Output the [X, Y] coordinate of the center of the cell containing the given text.  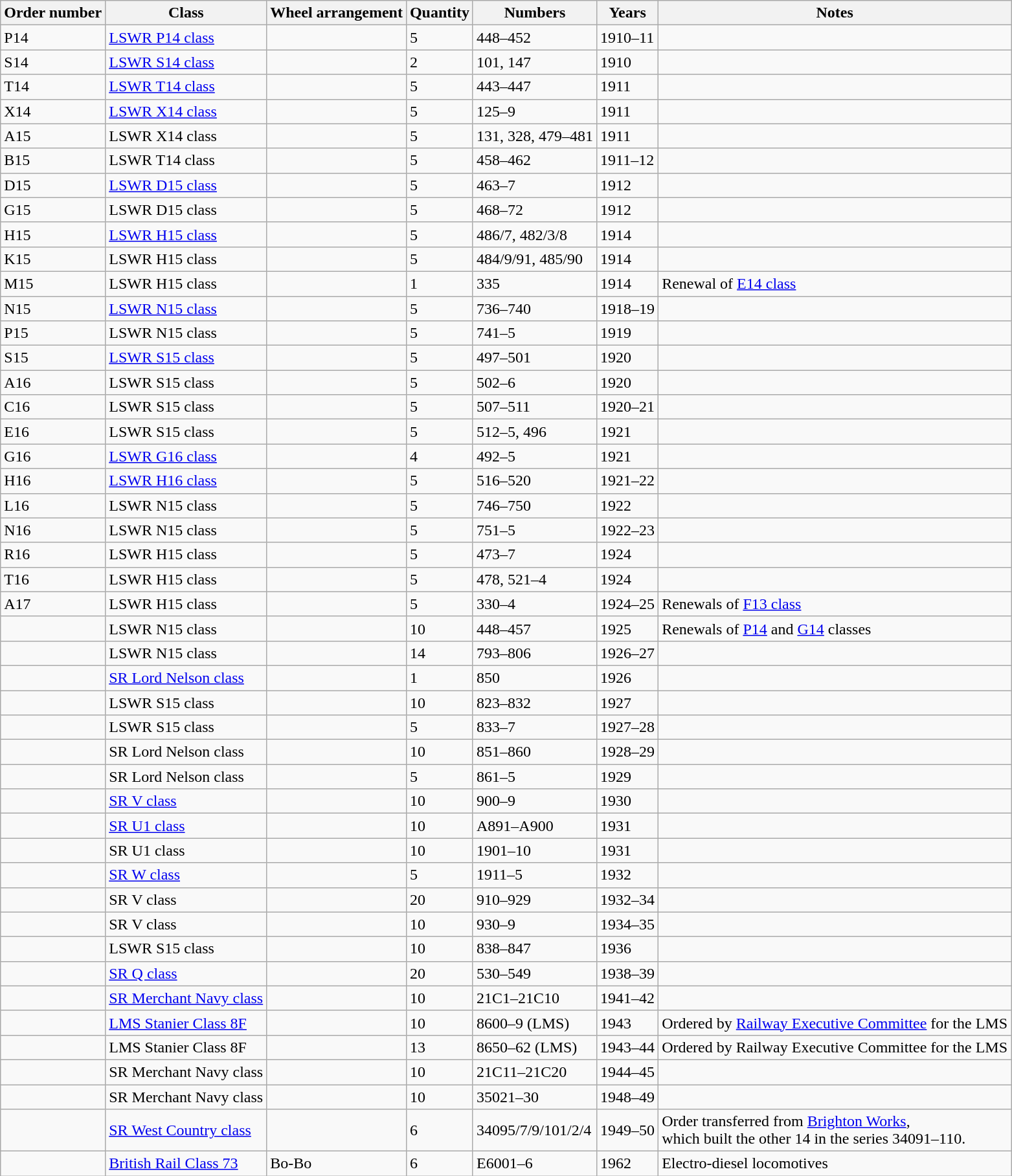
X14 [53, 111]
1919 [628, 333]
K15 [53, 259]
1926 [628, 678]
1910 [628, 62]
484/9/91, 485/90 [535, 259]
SR West Country class [186, 1130]
1921–22 [628, 481]
463–7 [535, 185]
1949–50 [628, 1130]
1926–27 [628, 653]
E16 [53, 432]
R16 [53, 555]
Class [186, 13]
35021–30 [535, 1097]
101, 147 [535, 62]
SR W class [186, 875]
502–6 [535, 383]
LSWR H16 class [186, 481]
E6001–6 [535, 1164]
N15 [53, 309]
823–832 [535, 702]
473–7 [535, 555]
G15 [53, 210]
SR Q class [186, 973]
486/7, 482/3/8 [535, 234]
Electro-diesel locomotives [835, 1164]
458–462 [535, 161]
838–847 [535, 949]
746–750 [535, 505]
L16 [53, 505]
Renewal of E14 class [835, 283]
335 [535, 283]
4 [439, 456]
1920–21 [628, 407]
1941–42 [628, 998]
1928–29 [628, 752]
A16 [53, 383]
492–5 [535, 456]
T16 [53, 579]
1932 [628, 875]
A15 [53, 136]
1929 [628, 777]
P15 [53, 333]
Renewals of F13 class [835, 604]
British Rail Class 73 [186, 1164]
448–452 [535, 38]
468–72 [535, 210]
Renewals of P14 and G14 classes [835, 628]
512–5, 496 [535, 432]
LSWR G16 class [186, 456]
8650–62 (LMS) [535, 1047]
851–860 [535, 752]
793–806 [535, 653]
478, 521–4 [535, 579]
1911–12 [628, 161]
Order transferred from Brighton Works,which built the other 14 in the series 34091–110. [835, 1130]
Wheel arrangement [337, 13]
8600–9 (LMS) [535, 1023]
1925 [628, 628]
Numbers [535, 13]
14 [439, 653]
1943–44 [628, 1047]
Order number [53, 13]
21C1–21C10 [535, 998]
N16 [53, 530]
H16 [53, 481]
125–9 [535, 111]
507–511 [535, 407]
C16 [53, 407]
930–9 [535, 924]
910–929 [535, 900]
900–9 [535, 801]
751–5 [535, 530]
1924–25 [628, 604]
850 [535, 678]
LSWR P14 class [186, 38]
1927–28 [628, 727]
G16 [53, 456]
530–549 [535, 973]
Quantity [439, 13]
1901–10 [535, 850]
Bo-Bo [337, 1164]
736–740 [535, 309]
1927 [628, 702]
13 [439, 1047]
330–4 [535, 604]
1922–23 [628, 530]
1932–34 [628, 900]
861–5 [535, 777]
1930 [628, 801]
21C11–21C20 [535, 1072]
B15 [53, 161]
1918–19 [628, 309]
A891–A900 [535, 826]
1910–11 [628, 38]
34095/7/9/101/2/4 [535, 1130]
833–7 [535, 727]
497–501 [535, 358]
S15 [53, 358]
1943 [628, 1023]
S14 [53, 62]
Notes [835, 13]
1944–45 [628, 1072]
H15 [53, 234]
D15 [53, 185]
1948–49 [628, 1097]
T14 [53, 87]
1934–35 [628, 924]
741–5 [535, 333]
LSWR S14 class [186, 62]
M15 [53, 283]
516–520 [535, 481]
Years [628, 13]
1936 [628, 949]
1922 [628, 505]
P14 [53, 38]
2 [439, 62]
1911–5 [535, 875]
1938–39 [628, 973]
131, 328, 479–481 [535, 136]
1962 [628, 1164]
A17 [53, 604]
443–447 [535, 87]
448–457 [535, 628]
